Return the [X, Y] coordinate for the center point of the cell that contains the specified text.  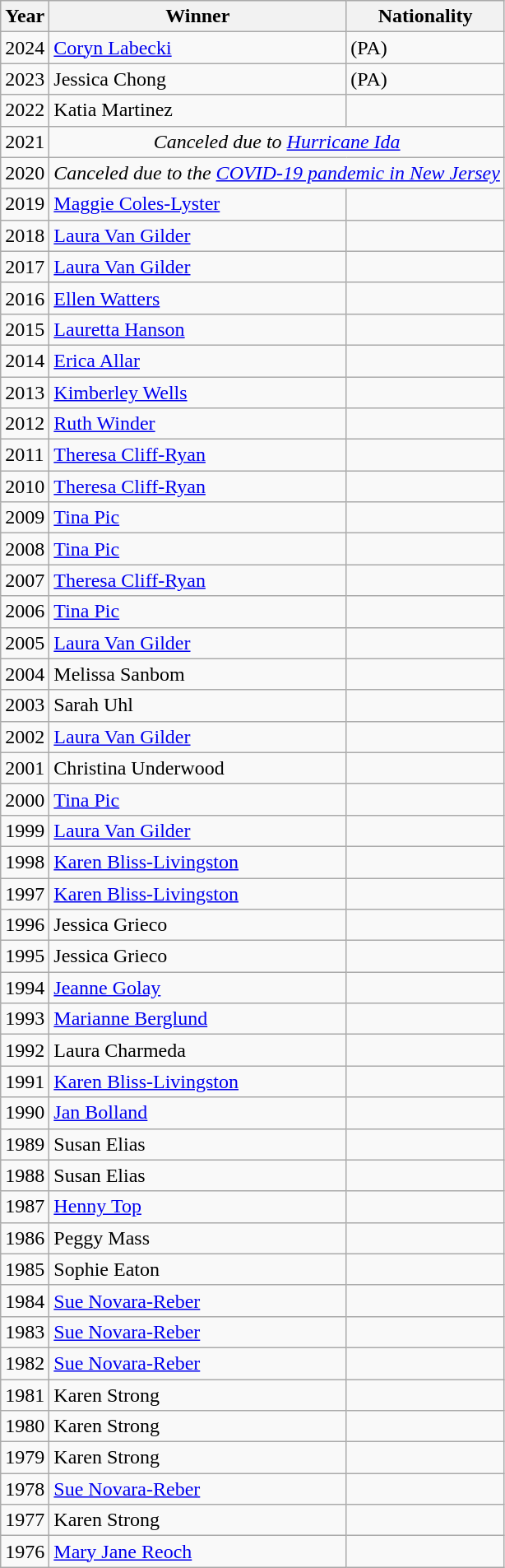
1996 [25, 925]
2014 [25, 361]
Kimberley Wells [197, 393]
2001 [25, 768]
1977 [25, 1520]
Henny Top [197, 1207]
1998 [25, 862]
Jan Bolland [197, 1113]
Christina Underwood [197, 768]
Canceled due to the COVID-19 pandemic in New Jersey [277, 173]
Ruth Winder [197, 424]
Melissa Sanbom [197, 674]
2005 [25, 643]
1987 [25, 1207]
2017 [25, 267]
Katia Martinez [197, 110]
1986 [25, 1238]
1992 [25, 1050]
2004 [25, 674]
1976 [25, 1552]
2022 [25, 110]
Coryn Labecki [197, 48]
Winner [197, 16]
Erica Allar [197, 361]
1978 [25, 1489]
2000 [25, 799]
1988 [25, 1175]
1997 [25, 893]
1982 [25, 1363]
2011 [25, 455]
2018 [25, 235]
2019 [25, 204]
Laura Charmeda [197, 1050]
1994 [25, 988]
1991 [25, 1082]
2021 [25, 142]
1990 [25, 1113]
Sarah Uhl [197, 705]
Maggie Coles-Lyster [197, 204]
2009 [25, 518]
2012 [25, 424]
Marianne Berglund [197, 1019]
2024 [25, 48]
2023 [25, 79]
2015 [25, 329]
Peggy Mass [197, 1238]
1985 [25, 1269]
Nationality [426, 16]
Mary Jane Reoch [197, 1552]
2010 [25, 486]
Canceled due to Hurricane Ida [277, 142]
1995 [25, 956]
1989 [25, 1144]
1979 [25, 1458]
2006 [25, 612]
1993 [25, 1019]
2013 [25, 393]
Jessica Chong [197, 79]
2008 [25, 549]
2002 [25, 737]
1984 [25, 1300]
2016 [25, 298]
1980 [25, 1426]
2020 [25, 173]
Jeanne Golay [197, 988]
Year [25, 16]
1983 [25, 1332]
Sophie Eaton [197, 1269]
1981 [25, 1395]
2007 [25, 580]
Ellen Watters [197, 298]
Lauretta Hanson [197, 329]
2003 [25, 705]
1999 [25, 831]
